Search for the cell housing the specified text and yield its (X, Y) center coordinate. 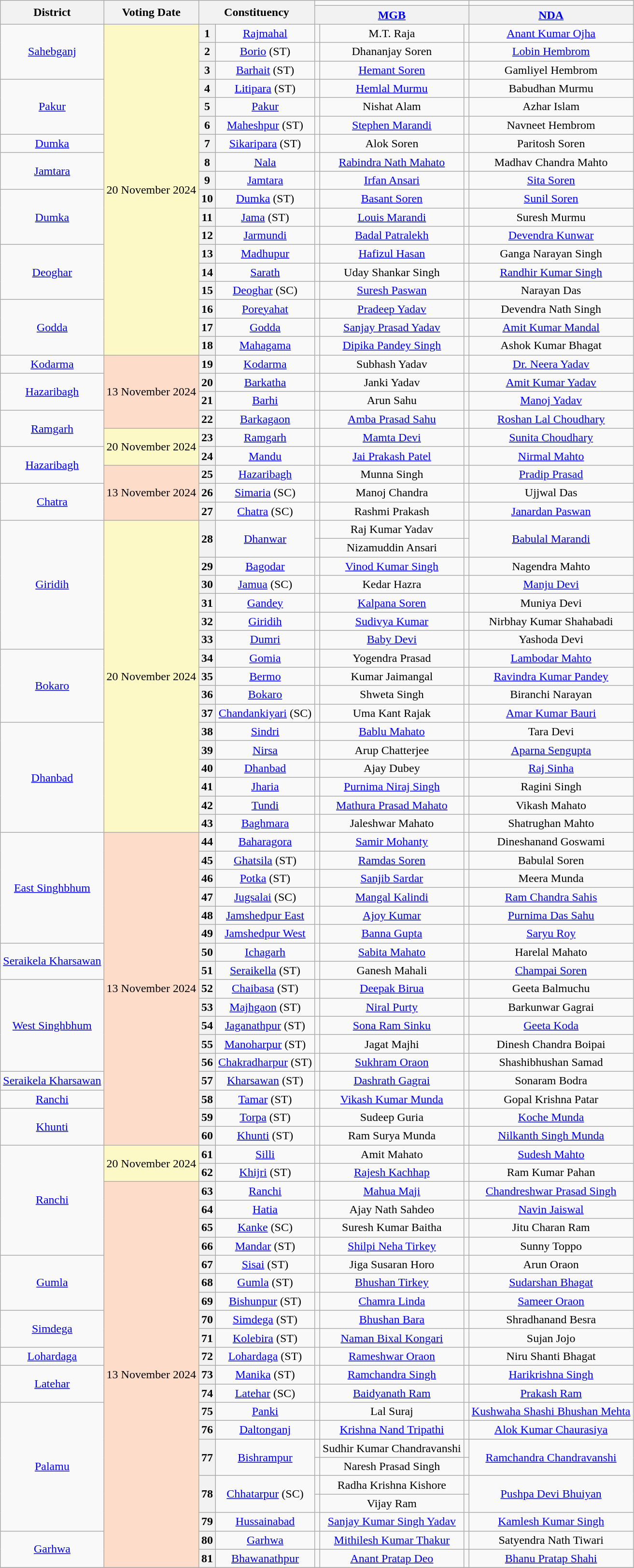
Jagat Majhi (392, 1044)
Sarath (265, 272)
26 (207, 492)
Sujan Jojo (551, 1338)
7 (207, 143)
Barkunwar Gagrai (551, 1007)
Gomia (265, 658)
50 (207, 952)
14 (207, 272)
Sahebganj (52, 52)
Khunti (ST) (265, 1136)
Bagodar (265, 566)
Samir Mohanty (392, 842)
NDA (551, 15)
Lohardaga (ST) (265, 1356)
Bhushan Bara (392, 1319)
Geeta Balmuchu (551, 989)
Sudhir Kumar Chandravanshi (392, 1448)
Constituency (256, 13)
Ganga Narayan Singh (551, 254)
Janardan Paswan (551, 511)
41 (207, 786)
Ajoy Kumar (392, 915)
Sunny Toppo (551, 1246)
35 (207, 676)
78 (207, 1494)
Manoj Chandra (392, 492)
Sunita Choudhary (551, 437)
Ram Kumar Pahan (551, 1173)
Paritosh Soren (551, 143)
Litipara (ST) (265, 88)
Louis Marandi (392, 217)
M.T. Raja (392, 33)
Niral Purty (392, 1007)
Badal Patralekh (392, 236)
Suresh Kumar Baitha (392, 1228)
Bablu Mahato (392, 731)
Raj Sinha (551, 768)
Dhanwar (265, 539)
Gumla (ST) (265, 1283)
68 (207, 1283)
Dashrath Gagrai (392, 1080)
Narayan Das (551, 291)
Anant Kumar Ojha (551, 33)
Barhi (265, 401)
42 (207, 805)
71 (207, 1338)
Manoharpur (ST) (265, 1044)
Rajesh Kachhap (392, 1173)
Babulal Marandi (551, 539)
28 (207, 539)
Baharagora (265, 842)
East Singhbhum (52, 888)
Sonaram Bodra (551, 1080)
Kushwaha Shashi Bhushan Mehta (551, 1412)
Chaibasa (ST) (265, 989)
Baidyanath Ram (392, 1393)
Stephen Marandi (392, 125)
Lohardaga (52, 1356)
75 (207, 1412)
59 (207, 1118)
Ramchandra Chandravanshi (551, 1457)
Mandar (ST) (265, 1246)
Yashoda Devi (551, 640)
57 (207, 1080)
Hemant Soren (392, 70)
Jaleshwar Mahato (392, 824)
80 (207, 1540)
Alok Kumar Chaurasiya (551, 1430)
Ajay Dubey (392, 768)
16 (207, 309)
Chatra (52, 502)
Jiga Susaran Horo (392, 1264)
Shashibhushan Samad (551, 1062)
Majhgaon (ST) (265, 1007)
Manika (ST) (265, 1374)
Rameshwar Oraon (392, 1356)
Panki (265, 1412)
Vikash Mahato (551, 805)
Gandey (265, 603)
Aparna Sengupta (551, 750)
Sindri (265, 731)
Dhananjay Soren (392, 52)
54 (207, 1025)
Jai Prakash Patel (392, 456)
Pradip Prasad (551, 474)
Mathura Prasad Mahato (392, 805)
Lal Suraj (392, 1412)
Voting Date (151, 13)
48 (207, 915)
Sudarshan Bhagat (551, 1283)
Arun Sahu (392, 401)
Chandankiyari (SC) (265, 713)
Jamshedpur West (265, 934)
Bhawanathpur (265, 1558)
Amit Mahato (392, 1154)
Chakradharpur (ST) (265, 1062)
29 (207, 566)
Koche Munda (551, 1118)
Sukhram Oraon (392, 1062)
Chamra Linda (392, 1301)
39 (207, 750)
Vijay Ram (392, 1503)
Mamta Devi (392, 437)
21 (207, 401)
Biranchi Narayan (551, 695)
73 (207, 1374)
37 (207, 713)
Azhar Islam (551, 107)
76 (207, 1430)
Kedar Hazra (392, 585)
3 (207, 70)
Gumla (52, 1283)
1 (207, 33)
Shradhanand Besra (551, 1319)
Nishat Alam (392, 107)
Tamar (ST) (265, 1099)
81 (207, 1558)
Baby Devi (392, 640)
Hafizul Hasan (392, 254)
Uday Shankar Singh (392, 272)
Mangal Kalindi (392, 897)
52 (207, 989)
Jamshedpur East (265, 915)
Manju Devi (551, 585)
Harelal Mahato (551, 952)
15 (207, 291)
Jama (ST) (265, 217)
Yogendra Prasad (392, 658)
33 (207, 640)
Dipika Pandey Singh (392, 346)
Purnima Niraj Singh (392, 786)
Sabita Mahato (392, 952)
Shilpi Neha Tirkey (392, 1246)
Sikaripara (ST) (265, 143)
58 (207, 1099)
Vinod Kumar Singh (392, 566)
Raj Kumar Yadav (392, 530)
77 (207, 1457)
Ghatsila (ST) (265, 860)
Jugsalai (SC) (265, 897)
Deoghar (SC) (265, 291)
Lobin Hembrom (551, 52)
5 (207, 107)
Bermo (265, 676)
Latehar (SC) (265, 1393)
Nizamuddin Ansari (392, 548)
43 (207, 824)
Kharsawan (ST) (265, 1080)
Ragini Singh (551, 786)
Nilkanth Singh Munda (551, 1136)
Nagendra Mahto (551, 566)
Dumri (265, 640)
Hussainabad (265, 1522)
45 (207, 860)
Deoghar (52, 272)
74 (207, 1393)
Nala (265, 162)
Hemlal Murmu (392, 88)
Kamlesh Kumar Singh (551, 1522)
Ravindra Kumar Pandey (551, 676)
Mandu (265, 456)
60 (207, 1136)
Palamu (52, 1467)
Potka (ST) (265, 879)
Kanke (SC) (265, 1228)
Devendra Kunwar (551, 236)
Bhanu Pratap Shahi (551, 1558)
9 (207, 180)
Sudesh Mahto (551, 1154)
Barkatha (265, 382)
Chhatarpur (SC) (265, 1494)
79 (207, 1522)
Dr. Neera Yadav (551, 364)
4 (207, 88)
Ashok Kumar Bhagat (551, 346)
Barhait (ST) (265, 70)
Madhav Chandra Mahto (551, 162)
40 (207, 768)
Daltonganj (265, 1430)
Prakash Ram (551, 1393)
Sona Ram Sinku (392, 1025)
Bhushan Tirkey (392, 1283)
51 (207, 970)
Dumka (ST) (265, 198)
Deepak Birua (392, 989)
Basant Soren (392, 198)
36 (207, 695)
Rajmahal (265, 33)
Anant Pratap Deo (392, 1558)
Naresh Prasad Singh (392, 1467)
Latehar (52, 1384)
62 (207, 1173)
Nirmal Mahto (551, 456)
Gopal Krishna Patar (551, 1099)
Radha Krishna Kishore (392, 1485)
Pushpa Devi Bhuiyan (551, 1494)
Kalpana Soren (392, 603)
70 (207, 1319)
Sunil Soren (551, 198)
Kumar Jaimangal (392, 676)
Ganesh Mahali (392, 970)
Borio (ST) (265, 52)
Khunti (52, 1127)
Ichagarh (265, 952)
Shatrughan Mahto (551, 824)
61 (207, 1154)
44 (207, 842)
65 (207, 1228)
25 (207, 474)
46 (207, 879)
56 (207, 1062)
Ram Surya Munda (392, 1136)
Tara Devi (551, 731)
Manoj Yadav (551, 401)
Lambodar Mahto (551, 658)
Satyendra Nath Tiwari (551, 1540)
Banna Gupta (392, 934)
Torpa (ST) (265, 1118)
Amar Kumar Bauri (551, 713)
24 (207, 456)
64 (207, 1209)
Simaria (SC) (265, 492)
Uma Kant Rajak (392, 713)
Rashmi Prakash (392, 511)
Amit Kumar Yadav (551, 382)
Baghmara (265, 824)
23 (207, 437)
Simdega (ST) (265, 1319)
Randhir Kumar Singh (551, 272)
Jarmundi (265, 236)
Kolebira (ST) (265, 1338)
49 (207, 934)
Nirsa (265, 750)
Irfan Ansari (392, 180)
17 (207, 327)
Barkagaon (265, 419)
Ajay Nath Sahdeo (392, 1209)
Babudhan Murmu (551, 88)
Madhupur (265, 254)
Hatia (265, 1209)
Silli (265, 1154)
Munna Singh (392, 474)
West Singhbhum (52, 1025)
63 (207, 1191)
72 (207, 1356)
Arup Chatterjee (392, 750)
Chatra (SC) (265, 511)
Krishna Nand Tripathi (392, 1430)
Janki Yadav (392, 382)
Sameer Oraon (551, 1301)
Roshan Lal Choudhary (551, 419)
19 (207, 364)
2 (207, 52)
11 (207, 217)
MGB (392, 15)
Alok Soren (392, 143)
Seraikella (ST) (265, 970)
Dinesh Chandra Boipai (551, 1044)
Poreyahat (265, 309)
Champai Soren (551, 970)
Gamliyel Hembrom (551, 70)
Maheshpur (ST) (265, 125)
Bishunpur (ST) (265, 1301)
Ramdas Soren (392, 860)
Subhash Yadav (392, 364)
Sanjib Sardar (392, 879)
Niru Shanti Bhagat (551, 1356)
27 (207, 511)
District (52, 13)
Sanjay Prasad Yadav (392, 327)
Dineshanand Goswami (551, 842)
Simdega (52, 1329)
Sita Soren (551, 180)
22 (207, 419)
Harikrishna Singh (551, 1374)
Naman Bixal Kongari (392, 1338)
Mithilesh Kumar Thakur (392, 1540)
Devendra Nath Singh (551, 309)
13 (207, 254)
Jitu Charan Ram (551, 1228)
69 (207, 1301)
Sudeep Guria (392, 1118)
Muniya Devi (551, 603)
8 (207, 162)
Ram Chandra Sahis (551, 897)
Jamua (SC) (265, 585)
Meera Munda (551, 879)
47 (207, 897)
10 (207, 198)
38 (207, 731)
Shweta Singh (392, 695)
Navin Jaiswal (551, 1209)
Ramchandra Singh (392, 1374)
Rabindra Nath Mahato (392, 162)
6 (207, 125)
Nirbhay Kumar Shahabadi (551, 621)
Purnima Das Sahu (551, 915)
Sisai (ST) (265, 1264)
Suresh Paswan (392, 291)
66 (207, 1246)
Geeta Koda (551, 1025)
Arun Oraon (551, 1264)
30 (207, 585)
Bishrampur (265, 1457)
Suresh Murmu (551, 217)
18 (207, 346)
Sanjay Kumar Singh Yadav (392, 1522)
12 (207, 236)
Saryu Roy (551, 934)
Amit Kumar Mandal (551, 327)
Jharia (265, 786)
Vikash Kumar Munda (392, 1099)
31 (207, 603)
55 (207, 1044)
53 (207, 1007)
Navneet Hembrom (551, 125)
20 (207, 382)
Jaganathpur (ST) (265, 1025)
Tundi (265, 805)
Chandreshwar Prasad Singh (551, 1191)
Sudivya Kumar (392, 621)
67 (207, 1264)
Babulal Soren (551, 860)
32 (207, 621)
34 (207, 658)
Amba Prasad Sahu (392, 419)
Mahua Maji (392, 1191)
Pradeep Yadav (392, 309)
Ujjwal Das (551, 492)
Khijri (ST) (265, 1173)
Mahagama (265, 346)
